Output the [x, y] coordinate of the center of the cell containing the given text.  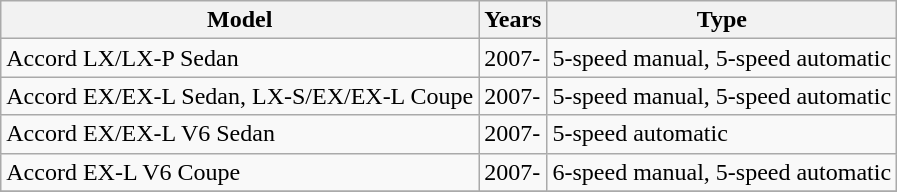
Accord EX/EX-L V6 Sedan [240, 134]
Years [513, 20]
Model [240, 20]
Accord EX-L V6 Coupe [240, 172]
5-speed automatic [722, 134]
Accord LX/LX-P Sedan [240, 58]
6-speed manual, 5-speed automatic [722, 172]
Accord EX/EX-L Sedan, LX-S/EX/EX-L Coupe [240, 96]
Type [722, 20]
